Determine the (x, y) coordinate at the center of the cell enclosing the given text.  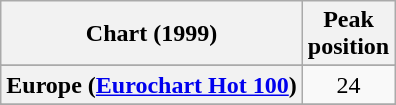
Chart (1999) (152, 34)
24 (348, 85)
Peakposition (348, 34)
Europe (Eurochart Hot 100) (152, 85)
